Output the (x, y) coordinate of the center of the cell containing the given text.  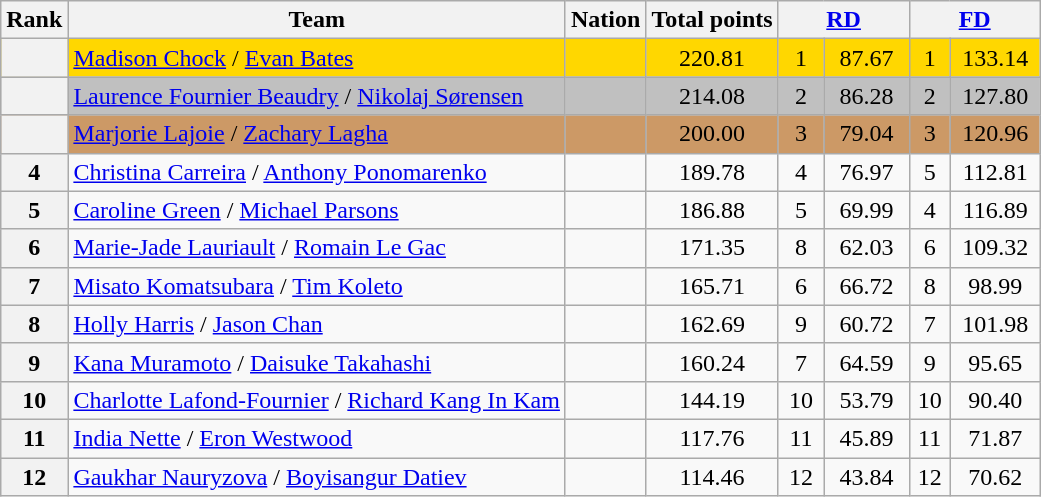
Caroline Green / Michael Parsons (317, 210)
76.97 (866, 172)
87.67 (866, 58)
45.89 (866, 438)
53.79 (866, 400)
133.14 (995, 58)
70.62 (995, 477)
Nation (605, 20)
120.96 (995, 134)
43.84 (866, 477)
165.71 (712, 286)
Misato Komatsubara / Tim Koleto (317, 286)
71.87 (995, 438)
Charlotte Lafond-Fournier / Richard Kang In Kam (317, 400)
160.24 (712, 362)
214.08 (712, 96)
Marie-Jade Lauriault / Romain Le Gac (317, 248)
90.40 (995, 400)
Gaukhar Nauryzova / Boyisangur Datiev (317, 477)
Laurence Fournier Beaudry / Nikolaj Sørensen (317, 96)
117.76 (712, 438)
Team (317, 20)
62.03 (866, 248)
79.04 (866, 134)
RD (844, 20)
95.65 (995, 362)
114.46 (712, 477)
69.99 (866, 210)
144.19 (712, 400)
127.80 (995, 96)
220.81 (712, 58)
116.89 (995, 210)
Rank (34, 20)
189.78 (712, 172)
112.81 (995, 172)
186.88 (712, 210)
60.72 (866, 324)
Christina Carreira / Anthony Ponomarenko (317, 172)
Holly Harris / Jason Chan (317, 324)
Marjorie Lajoie / Zachary Lagha (317, 134)
Total points (712, 20)
66.72 (866, 286)
86.28 (866, 96)
162.69 (712, 324)
109.32 (995, 248)
101.98 (995, 324)
India Nette / Eron Westwood (317, 438)
64.59 (866, 362)
Kana Muramoto / Daisuke Takahashi (317, 362)
FD (974, 20)
98.99 (995, 286)
Madison Chock / Evan Bates (317, 58)
171.35 (712, 248)
200.00 (712, 134)
